Identify which cell holds the provided text, then report its (X, Y) central coordinate. 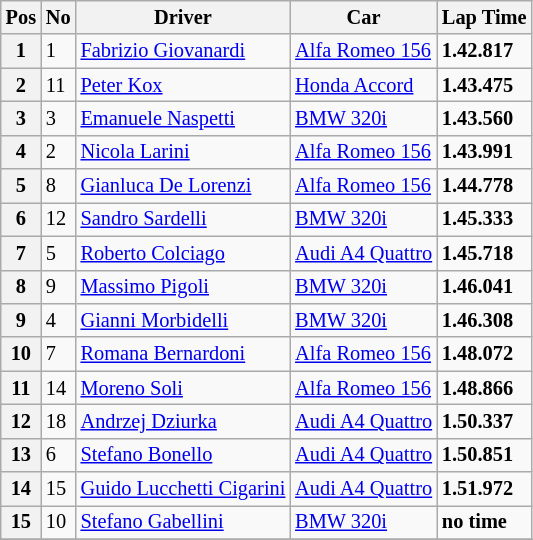
1.48.866 (484, 388)
Massimo Pigoli (184, 287)
1.46.308 (484, 320)
Pos (21, 17)
1.42.817 (484, 51)
no time (484, 522)
1.45.333 (484, 219)
Driver (184, 17)
Sandro Sardelli (184, 219)
Emanuele Naspetti (184, 118)
13 (21, 455)
Roberto Colciago (184, 253)
Gianni Morbidelli (184, 320)
Peter Kox (184, 85)
Romana Bernardoni (184, 354)
1.43.475 (484, 85)
Gianluca De Lorenzi (184, 186)
No (58, 17)
Moreno Soli (184, 388)
Guido Lucchetti Cigarini (184, 489)
Stefano Gabellini (184, 522)
Car (364, 17)
Honda Accord (364, 85)
1.51.972 (484, 489)
1.48.072 (484, 354)
1.45.718 (484, 253)
Lap Time (484, 17)
1.46.041 (484, 287)
1.50.851 (484, 455)
1.43.991 (484, 152)
18 (58, 421)
1.43.560 (484, 118)
Stefano Bonello (184, 455)
1.50.337 (484, 421)
Fabrizio Giovanardi (184, 51)
1.44.778 (484, 186)
Nicola Larini (184, 152)
Andrzej Dziurka (184, 421)
